Pinpoint the cell where the given text exists, returning its (X, Y) midpoint coordinate. 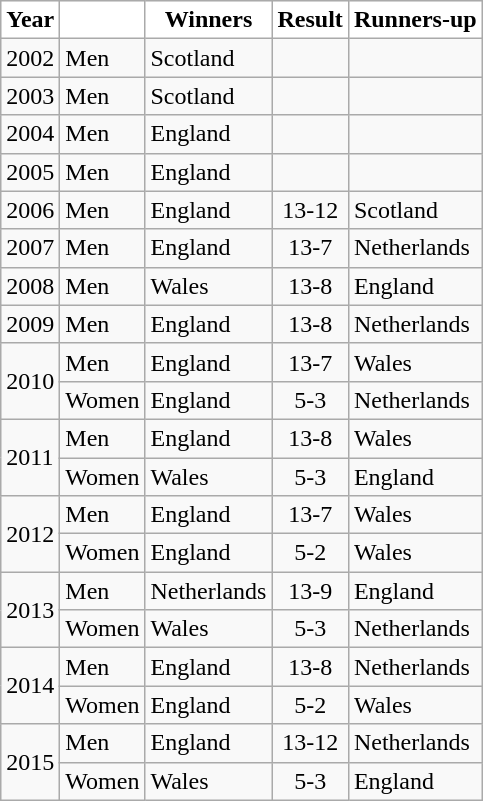
2007 (30, 248)
2003 (30, 96)
13-9 (310, 591)
2011 (30, 457)
2008 (30, 286)
2002 (30, 58)
2004 (30, 134)
2009 (30, 324)
Year (30, 20)
2005 (30, 172)
2013 (30, 610)
2010 (30, 381)
2014 (30, 686)
2012 (30, 534)
2015 (30, 762)
Runners-up (415, 20)
Winners (208, 20)
Result (310, 20)
2006 (30, 210)
